Return the [X, Y] coordinate for the center point of the cell that contains the specified text.  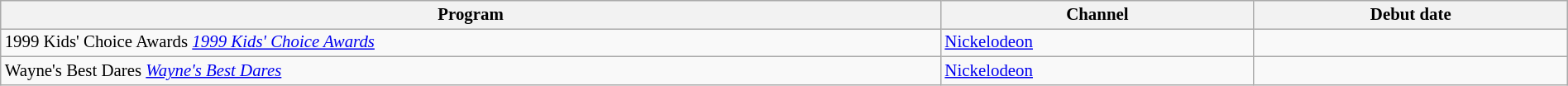
Debut date [1411, 15]
Program [471, 15]
Channel [1097, 15]
Wayne's Best Dares Wayne's Best Dares [471, 70]
1999 Kids' Choice Awards 1999 Kids' Choice Awards [471, 42]
